Detect which cell encompasses the target text, then output its [x, y] center coordinate. 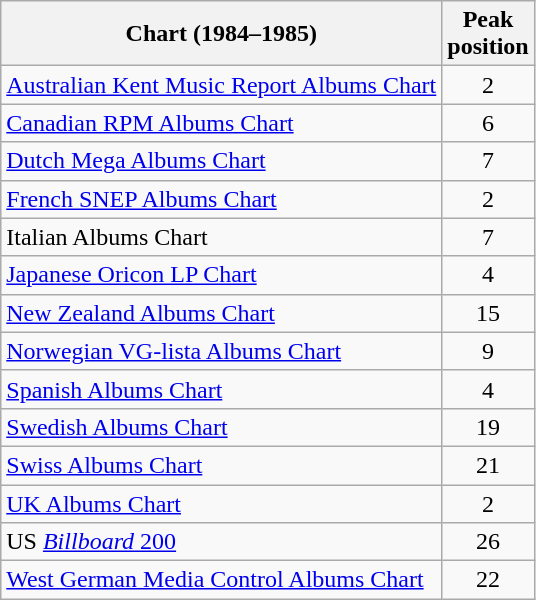
Spanish Albums Chart [222, 389]
15 [488, 313]
Canadian RPM Albums Chart [222, 123]
US Billboard 200 [222, 542]
Dutch Mega Albums Chart [222, 161]
New Zealand Albums Chart [222, 313]
Australian Kent Music Report Albums Chart [222, 85]
26 [488, 542]
22 [488, 580]
6 [488, 123]
Japanese Oricon LP Chart [222, 275]
Swedish Albums Chart [222, 427]
French SNEP Albums Chart [222, 199]
Italian Albums Chart [222, 237]
Norwegian VG-lista Albums Chart [222, 351]
Swiss Albums Chart [222, 465]
19 [488, 427]
Peakposition [488, 34]
Chart (1984–1985) [222, 34]
UK Albums Chart [222, 503]
9 [488, 351]
21 [488, 465]
West German Media Control Albums Chart [222, 580]
